Return (X, Y) of the center of cell containing provided text 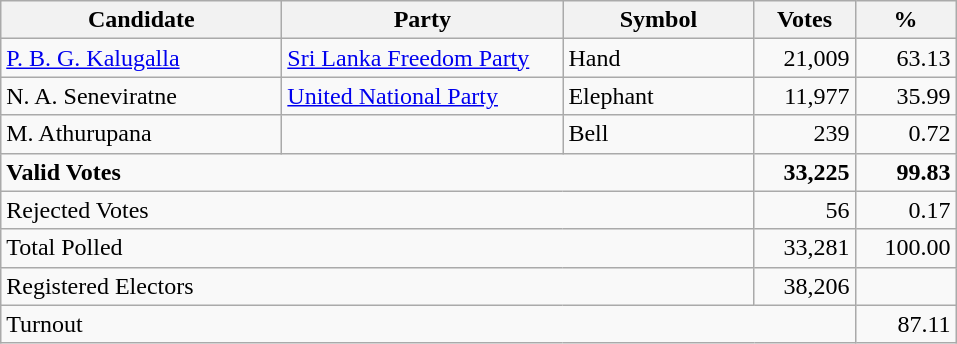
33,225 (804, 172)
87.11 (906, 324)
Turnout (428, 324)
21,009 (804, 58)
Total Polled (378, 248)
Rejected Votes (378, 210)
Votes (804, 20)
100.00 (906, 248)
United National Party (422, 96)
Symbol (658, 20)
P. B. G. Kalugalla (142, 58)
Hand (658, 58)
239 (804, 134)
56 (804, 210)
33,281 (804, 248)
% (906, 20)
63.13 (906, 58)
38,206 (804, 286)
0.72 (906, 134)
Sri Lanka Freedom Party (422, 58)
Candidate (142, 20)
0.17 (906, 210)
Party (422, 20)
Registered Electors (378, 286)
N. A. Seneviratne (142, 96)
Bell (658, 134)
M. Athurupana (142, 134)
99.83 (906, 172)
Valid Votes (378, 172)
Elephant (658, 96)
35.99 (906, 96)
11,977 (804, 96)
